Pinpoint the cell where the given text exists, returning its (X, Y) midpoint coordinate. 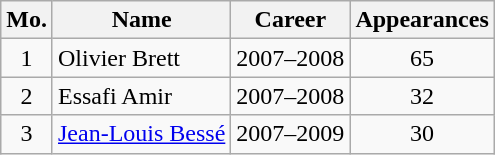
1 (27, 58)
Essafi Amir (141, 96)
3 (27, 134)
2 (27, 96)
32 (422, 96)
Appearances (422, 20)
65 (422, 58)
Name (141, 20)
Mo. (27, 20)
Career (290, 20)
2007–2009 (290, 134)
Olivier Brett (141, 58)
30 (422, 134)
Jean-Louis Bessé (141, 134)
